Pinpoint the cell where the given text exists, returning its [x, y] midpoint coordinate. 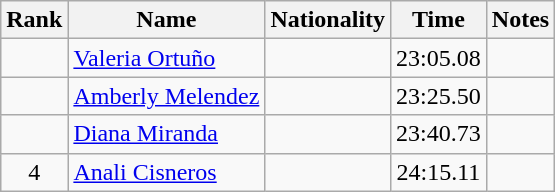
24:15.11 [439, 172]
Valeria Ortuño [166, 58]
23:40.73 [439, 134]
Notes [520, 20]
Rank [34, 20]
Amberly Melendez [166, 96]
23:25.50 [439, 96]
Anali Cisneros [166, 172]
Name [166, 20]
4 [34, 172]
23:05.08 [439, 58]
Nationality [328, 20]
Time [439, 20]
Diana Miranda [166, 134]
